Return [X, Y] of the center of cell containing provided text 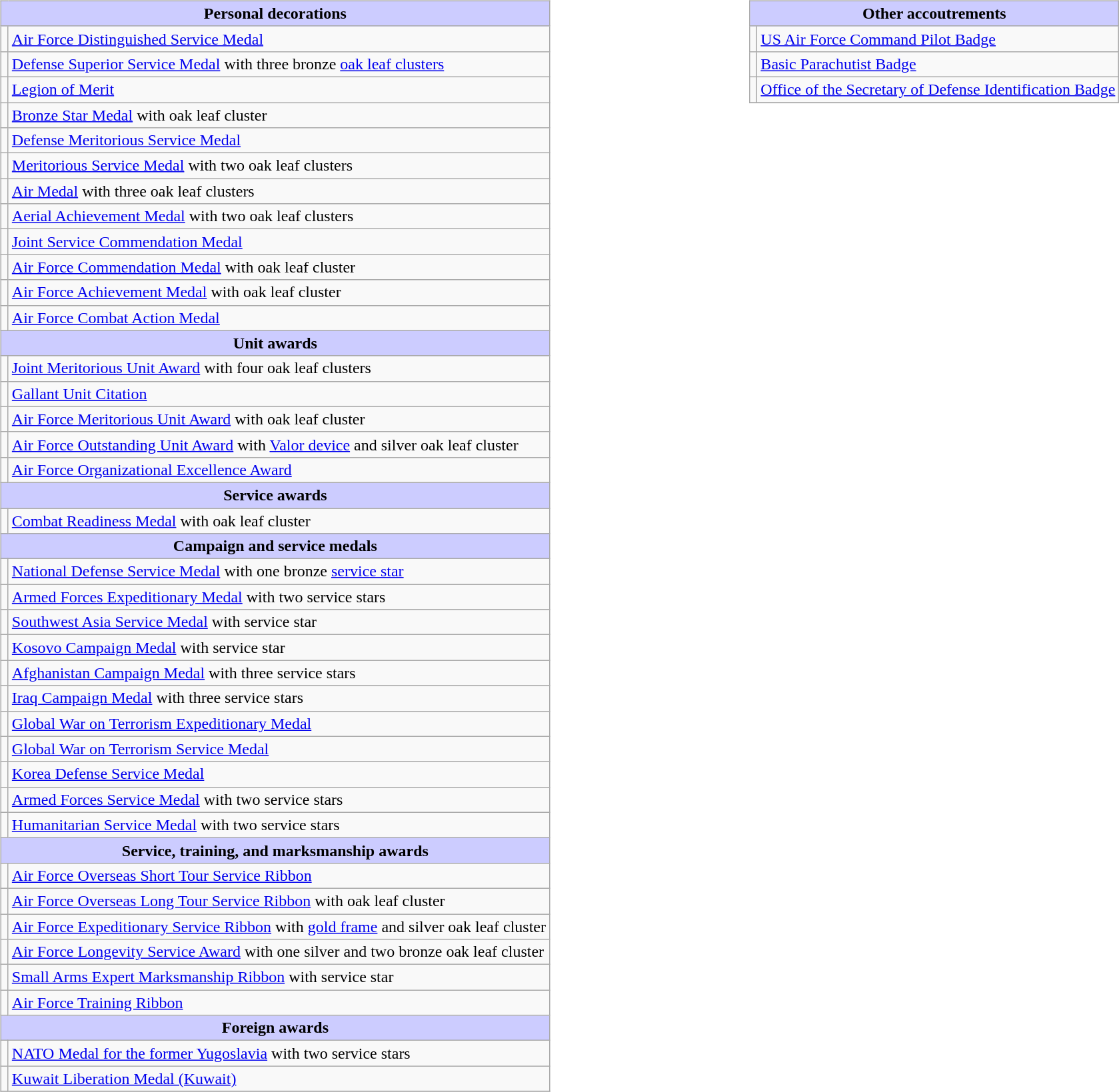
Combat Readiness Medal with oak leaf cluster [279, 520]
Air Force Outstanding Unit Award with Valor device and silver oak leaf cluster [279, 444]
Basic Parachutist Badge [938, 64]
Afghanistan Campaign Medal with three service stars [279, 673]
Office of the Secretary of Defense Identification Badge [938, 89]
US Air Force Command Pilot Badge [938, 39]
Korea Defense Service Medal [279, 774]
Air Force Meritorious Unit Award with oak leaf cluster [279, 419]
Gallant Unit Citation [279, 394]
Joint Meritorious Unit Award with four oak leaf clusters [279, 368]
Meritorious Service Medal with two oak leaf clusters [279, 166]
Bronze Star Medal with oak leaf cluster [279, 115]
Air Force Combat Action Medal [279, 318]
Air Force Training Ribbon [279, 1003]
National Defense Service Medal with one bronze service star [279, 572]
Iraq Campaign Medal with three service stars [279, 698]
Air Force Distinguished Service Medal [279, 39]
Global War on Terrorism Expeditionary Medal [279, 724]
Air Force Longevity Service Award with one silver and two bronze oak leaf cluster [279, 952]
Unit awards [275, 343]
Humanitarian Service Medal with two service stars [279, 825]
Defense Superior Service Medal with three bronze oak leaf clusters [279, 64]
Small Arms Expert Marksmanship Ribbon with service star [279, 977]
Kuwait Liberation Medal (Kuwait) [279, 1079]
Other accoutrements [934, 13]
Air Force Overseas Short Tour Service Ribbon [279, 875]
Personal decorations [275, 13]
Service awards [275, 495]
Air Force Commendation Medal with oak leaf cluster [279, 267]
Armed Forces Expeditionary Medal with two service stars [279, 597]
Air Medal with three oak leaf clusters [279, 191]
Armed Forces Service Medal with two service stars [279, 800]
Joint Service Commendation Medal [279, 242]
Legion of Merit [279, 89]
NATO Medal for the former Yugoslavia with two service stars [279, 1053]
Service, training, and marksmanship awards [275, 850]
Air Force Achievement Medal with oak leaf cluster [279, 292]
Defense Meritorious Service Medal [279, 141]
Campaign and service medals [275, 546]
Kosovo Campaign Medal with service star [279, 648]
Air Force Overseas Long Tour Service Ribbon with oak leaf cluster [279, 901]
Air Force Expeditionary Service Ribbon with gold frame and silver oak leaf cluster [279, 927]
Global War on Terrorism Service Medal [279, 749]
Air Force Organizational Excellence Award [279, 470]
Aerial Achievement Medal with two oak leaf clusters [279, 217]
Foreign awards [275, 1028]
Southwest Asia Service Medal with service star [279, 622]
